For the text-containing cell, return its midpoint in [x, y] coordinate format. 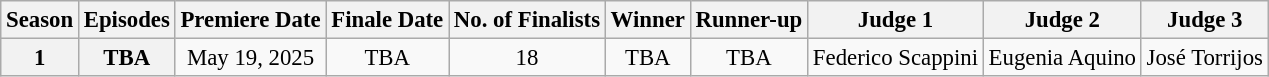
No. of Finalists [528, 20]
José Torrijos [1204, 58]
Premiere Date [250, 20]
Federico Scappini [896, 58]
18 [528, 58]
Eugenia Aquino [1062, 58]
Runner-up [748, 20]
1 [40, 58]
Judge 2 [1062, 20]
Judge 1 [896, 20]
Judge 3 [1204, 20]
Winner [648, 20]
Season [40, 20]
Finale Date [388, 20]
May 19, 2025 [250, 58]
Episodes [126, 20]
